Locate the cell with the specified text and output its [X, Y] center coordinate. 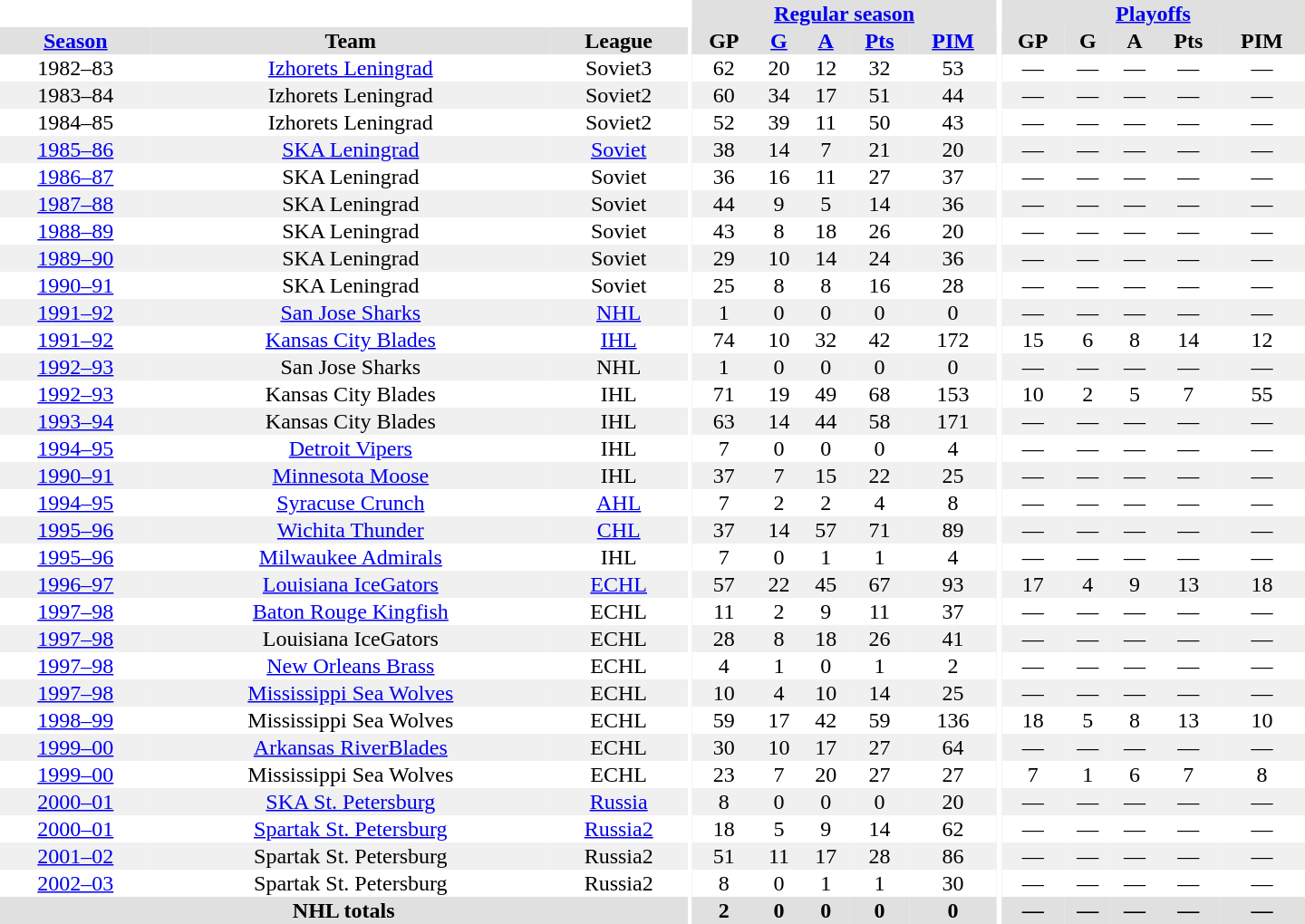
1988–89 [76, 231]
League [618, 41]
Russia [618, 802]
New Orleans Brass [351, 666]
19 [779, 394]
Regular season [845, 14]
136 [953, 720]
171 [953, 421]
39 [779, 122]
Team [351, 41]
21 [879, 149]
1984–85 [76, 122]
2002–03 [76, 883]
NHL totals [343, 910]
1998–99 [76, 720]
60 [724, 95]
Baton Rouge Kingfish [351, 611]
58 [879, 421]
CHL [618, 530]
Wichita Thunder [351, 530]
Detroit Vipers [351, 448]
34 [779, 95]
1989–90 [76, 258]
Minnesota Moose [351, 476]
1987–88 [76, 204]
53 [953, 68]
23 [724, 775]
29 [724, 258]
Syracuse Crunch [351, 503]
1985–86 [76, 149]
50 [879, 122]
93 [953, 584]
2001–02 [76, 856]
Arkansas RiverBlades [351, 747]
67 [879, 584]
172 [953, 340]
64 [953, 747]
SKA St. Petersburg [351, 802]
1993–94 [76, 421]
Soviet3 [618, 68]
Milwaukee Admirals [351, 557]
1996–97 [76, 584]
AHL [618, 503]
1986–87 [76, 177]
Season [76, 41]
49 [826, 394]
1983–84 [76, 95]
63 [724, 421]
86 [953, 856]
45 [826, 584]
55 [1261, 394]
68 [879, 394]
89 [953, 530]
38 [724, 149]
24 [879, 258]
1982–83 [76, 68]
52 [724, 122]
Playoffs [1153, 14]
74 [724, 340]
153 [953, 394]
41 [953, 639]
